Return (X, Y) of the center of cell containing provided text 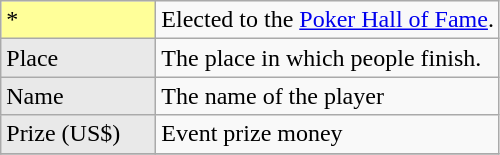
The name of the player (328, 96)
* (78, 20)
Place (78, 58)
Event prize money (328, 134)
Name (78, 96)
Prize (US$) (78, 134)
Elected to the Poker Hall of Fame. (328, 20)
The place in which people finish. (328, 58)
